Return (x, y) of the center of cell containing provided text 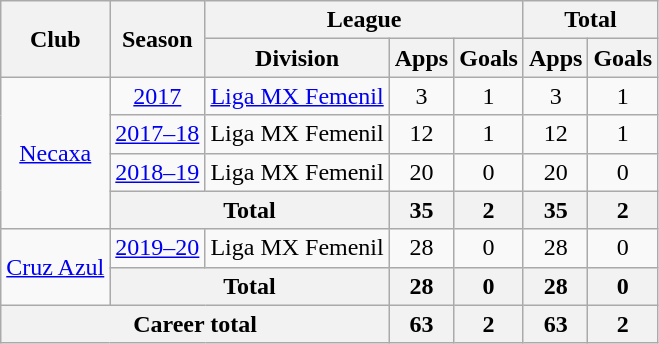
Career total (195, 324)
2017–18 (158, 134)
Club (56, 39)
Necaxa (56, 153)
2019–20 (158, 248)
2017 (158, 96)
Cruz Azul (56, 267)
League (364, 20)
2018–19 (158, 172)
Season (158, 39)
Division (297, 58)
